Capture the cell that displays the provided text and extract its [X, Y] central coordinate. 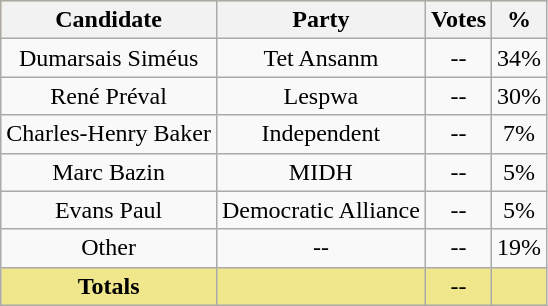
30% [520, 96]
Votes [458, 20]
Marc Bazin [109, 172]
19% [520, 248]
MIDH [320, 172]
Other [109, 248]
Democratic Alliance [320, 210]
Lespwa [320, 96]
René Préval [109, 96]
7% [520, 134]
Totals [109, 286]
34% [520, 58]
Candidate [109, 20]
Charles-Henry Baker [109, 134]
Evans Paul [109, 210]
Independent [320, 134]
% [520, 20]
Dumarsais Siméus [109, 58]
Tet Ansanm [320, 58]
Party [320, 20]
